Locate the cell with the specified text and output its [X, Y] center coordinate. 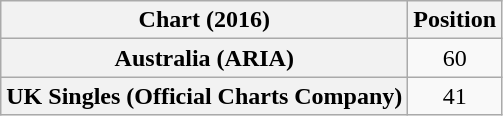
Chart (2016) [204, 20]
60 [455, 58]
Australia (ARIA) [204, 58]
41 [455, 96]
Position [455, 20]
UK Singles (Official Charts Company) [204, 96]
